Capture the cell that displays the provided text and extract its [x, y] central coordinate. 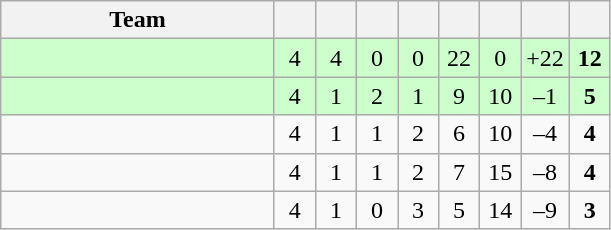
–9 [546, 210]
6 [460, 134]
–8 [546, 172]
7 [460, 172]
–4 [546, 134]
–1 [546, 96]
+22 [546, 58]
14 [500, 210]
12 [590, 58]
Team [138, 20]
9 [460, 96]
22 [460, 58]
15 [500, 172]
